Locate the cell with the specified text and output its (X, Y) center coordinate. 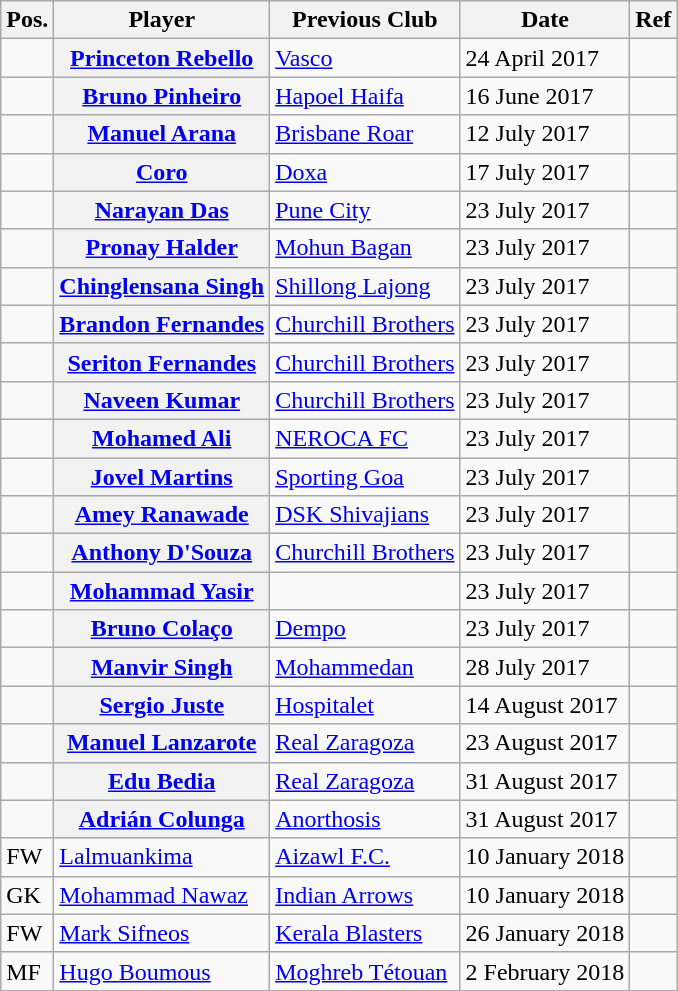
2 February 2018 (545, 971)
Vasco (365, 58)
Dempo (365, 629)
Sporting Goa (365, 477)
Seriton Fernandes (162, 362)
14 August 2017 (545, 705)
Doxa (365, 172)
DSK Shivajians (365, 515)
Player (162, 20)
Pos. (28, 20)
Bruno Pinheiro (162, 96)
Narayan Das (162, 210)
Hugo Boumous (162, 971)
Mohun Bagan (365, 248)
Lalmuankima (162, 857)
Brandon Fernandes (162, 324)
Hospitalet (365, 705)
Mohammedan (365, 667)
Aizawl F.C. (365, 857)
Mohamed Ali (162, 438)
MF (28, 971)
Jovel Martins (162, 477)
Adrián Colunga (162, 819)
Previous Club (365, 20)
Ref (654, 20)
Pune City (365, 210)
GK (28, 895)
Date (545, 20)
NEROCA FC (365, 438)
Sergio Juste (162, 705)
Coro (162, 172)
28 July 2017 (545, 667)
12 July 2017 (545, 134)
Bruno Colaço (162, 629)
Indian Arrows (365, 895)
26 January 2018 (545, 933)
16 June 2017 (545, 96)
Chinglensana Singh (162, 286)
Amey Ranawade (162, 515)
Manuel Arana (162, 134)
24 April 2017 (545, 58)
Naveen Kumar (162, 400)
Moghreb Tétouan (365, 971)
Edu Bedia (162, 781)
23 August 2017 (545, 743)
Mohammad Yasir (162, 591)
Manuel Lanzarote (162, 743)
Mohammad Nawaz (162, 895)
Mark Sifneos (162, 933)
Pronay Halder (162, 248)
Anorthosis (365, 819)
Manvir Singh (162, 667)
Shillong Lajong (365, 286)
Kerala Blasters (365, 933)
Brisbane Roar (365, 134)
Anthony D'Souza (162, 553)
17 July 2017 (545, 172)
Hapoel Haifa (365, 96)
Princeton Rebello (162, 58)
